Pinpoint the cell where the given text exists, returning its [X, Y] midpoint coordinate. 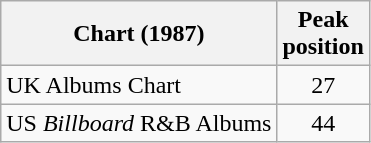
44 [323, 123]
US Billboard R&B Albums [139, 123]
Peakposition [323, 34]
UK Albums Chart [139, 85]
27 [323, 85]
Chart (1987) [139, 34]
